Detect which cell encompasses the target text, then output its [X, Y] center coordinate. 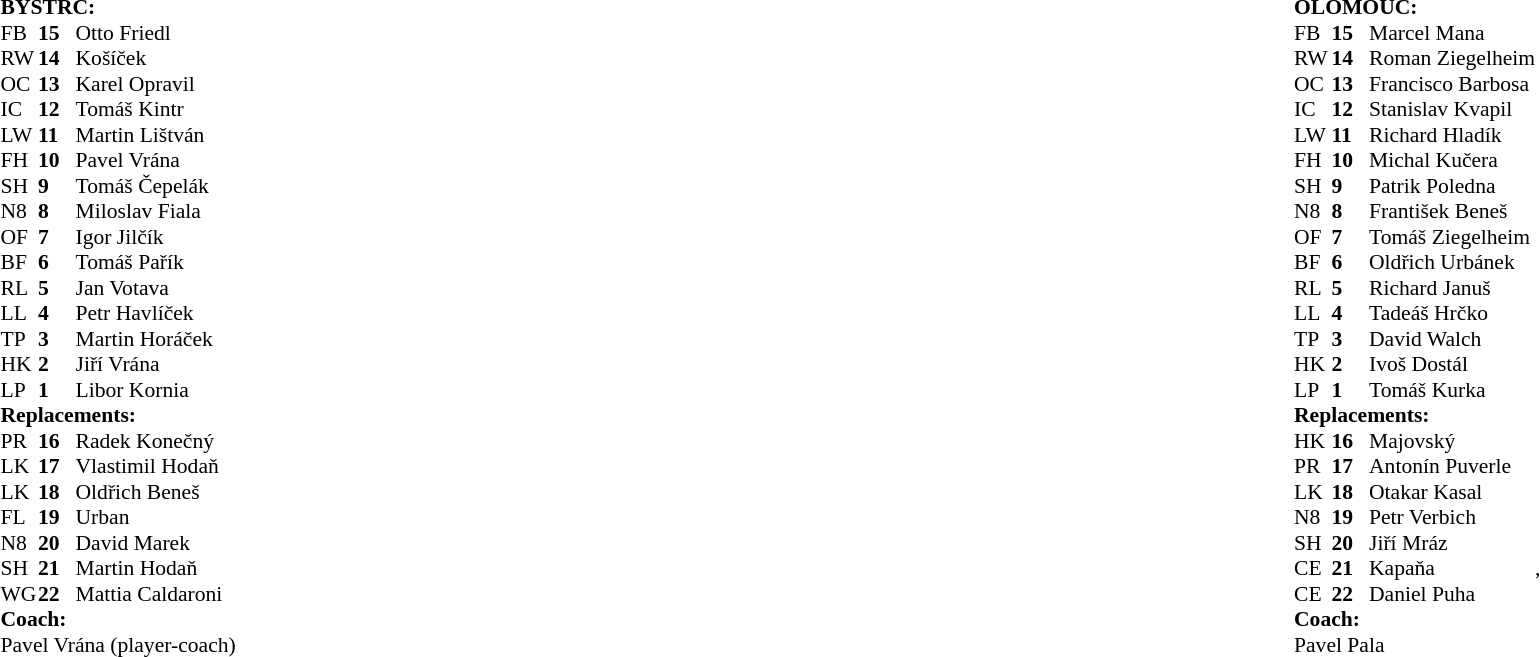
Tadeáš Hrčko [1452, 313]
Tomáš Kurka [1452, 390]
Karel Opravil [156, 84]
Otakar Kasal [1452, 492]
Radek Konečný [156, 441]
Tomáš Čepelák [156, 186]
FL [19, 517]
Igor Jilčík [156, 237]
Oldřich Urbánek [1452, 263]
Pavel Vrána [156, 161]
František Beneš [1452, 211]
Košíček [156, 59]
David Walch [1452, 339]
Libor Kornia [156, 390]
Otto Friedl [156, 33]
Vlastimil Hodaň [156, 467]
David Marek [156, 543]
Richard Januš [1452, 288]
Antonín Puverle [1452, 467]
Daniel Puha [1452, 594]
Richard Hladík [1452, 135]
Majovský [1452, 441]
Miloslav Fiala [156, 211]
WG [19, 594]
Marcel Mana [1452, 33]
Stanislav Kvapil [1452, 109]
Petr Havlíček [156, 313]
Jiří Vrána [156, 365]
Roman Ziegelheim [1452, 59]
Tomáš Ziegelheim [1452, 237]
Jan Votava [156, 288]
Martin Lištván [156, 135]
Urban [156, 517]
Ivoš Dostál [1452, 365]
Mattia Caldaroni [156, 594]
, [1538, 569]
Patrik Poledna [1452, 186]
Tomáš Kintr [156, 109]
Martin Hodaň [156, 569]
Petr Verbich [1452, 517]
Francisco Barbosa [1452, 84]
Jiří Mráz [1452, 543]
Kapaňa [1452, 569]
Michal Kučera [1452, 161]
Martin Horáček [156, 339]
Tomáš Pařík [156, 263]
Oldřich Beneš [156, 492]
